Capture the cell that displays the provided text and extract its [x, y] central coordinate. 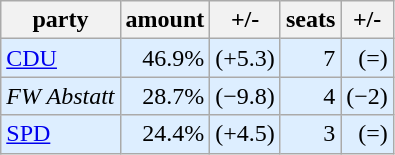
CDU [60, 58]
(+5.3) [246, 58]
(−2) [368, 96]
party [60, 20]
4 [310, 96]
(+4.5) [246, 134]
46.9% [165, 58]
28.7% [165, 96]
SPD [60, 134]
24.4% [165, 134]
7 [310, 58]
FW Abstatt [60, 96]
seats [310, 20]
(−9.8) [246, 96]
3 [310, 134]
amount [165, 20]
